Determine the (x, y) coordinate at the center of the cell enclosing the given text.  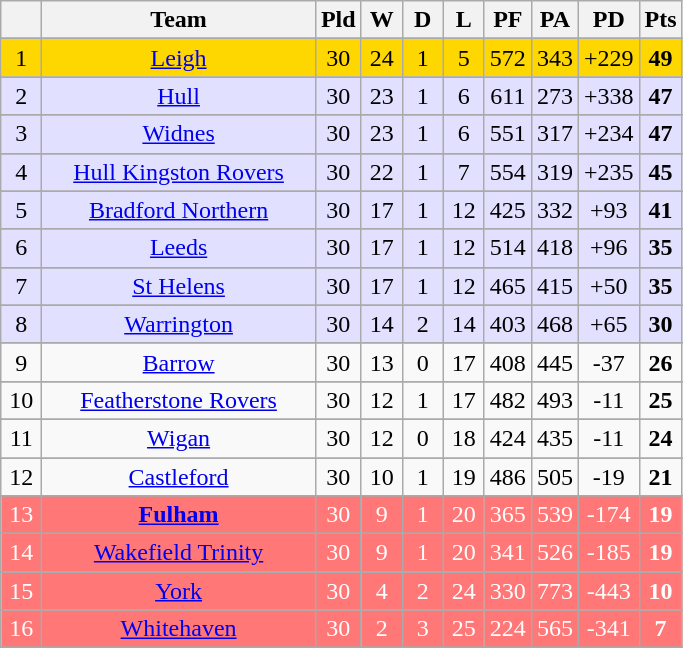
Warrington (179, 324)
425 (508, 210)
424 (508, 438)
W (382, 20)
11 (22, 438)
+50 (608, 286)
773 (554, 591)
415 (554, 286)
330 (508, 591)
445 (554, 362)
Wakefield Trinity (179, 553)
St Helens (179, 286)
343 (554, 58)
Bradford Northern (179, 210)
26 (660, 362)
+234 (608, 134)
+235 (608, 172)
-174 (608, 515)
PD (608, 20)
-185 (608, 553)
8 (22, 324)
493 (554, 400)
22 (382, 172)
482 (508, 400)
+96 (608, 248)
21 (660, 477)
539 (554, 515)
-37 (608, 362)
Leigh (179, 58)
Wigan (179, 438)
408 (508, 362)
319 (554, 172)
Whitehaven (179, 629)
Hull (179, 96)
Barrow (179, 362)
572 (508, 58)
45 (660, 172)
+338 (608, 96)
551 (508, 134)
PF (508, 20)
Featherstone Rovers (179, 400)
611 (508, 96)
332 (554, 210)
Hull Kingston Rovers (179, 172)
-443 (608, 591)
York (179, 591)
D (422, 20)
16 (22, 629)
486 (508, 477)
49 (660, 58)
-19 (608, 477)
15 (22, 591)
526 (554, 553)
418 (554, 248)
554 (508, 172)
+65 (608, 324)
PA (554, 20)
Team (179, 20)
365 (508, 515)
341 (508, 553)
565 (554, 629)
514 (508, 248)
Widnes (179, 134)
+93 (608, 210)
+229 (608, 58)
Castleford (179, 477)
224 (508, 629)
Fulham (179, 515)
18 (464, 438)
-341 (608, 629)
465 (508, 286)
468 (554, 324)
403 (508, 324)
41 (660, 210)
435 (554, 438)
505 (554, 477)
Pts (660, 20)
Leeds (179, 248)
273 (554, 96)
L (464, 20)
317 (554, 134)
Pld (338, 20)
